Return the [x, y] coordinate for the center point of the cell that contains the specified text.  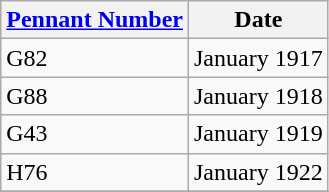
January 1919 [258, 134]
January 1918 [258, 96]
January 1922 [258, 172]
G82 [95, 58]
H76 [95, 172]
January 1917 [258, 58]
G43 [95, 134]
Pennant Number [95, 20]
Date [258, 20]
G88 [95, 96]
